Locate the cell with the specified text and output its [x, y] center coordinate. 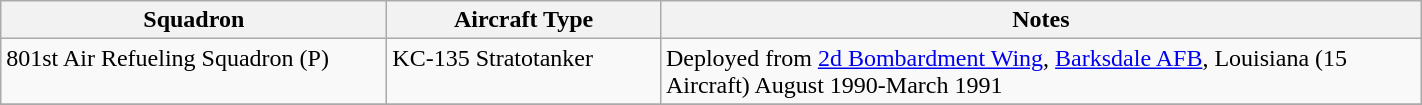
Aircraft Type [524, 20]
KC-135 Stratotanker [524, 72]
Notes [1040, 20]
Deployed from 2d Bombardment Wing, Barksdale AFB, Louisiana (15 Aircraft) August 1990-March 1991 [1040, 72]
801st Air Refueling Squadron (P) [194, 72]
Squadron [194, 20]
